Determine the (X, Y) coordinate at the center of the cell enclosing the given text.  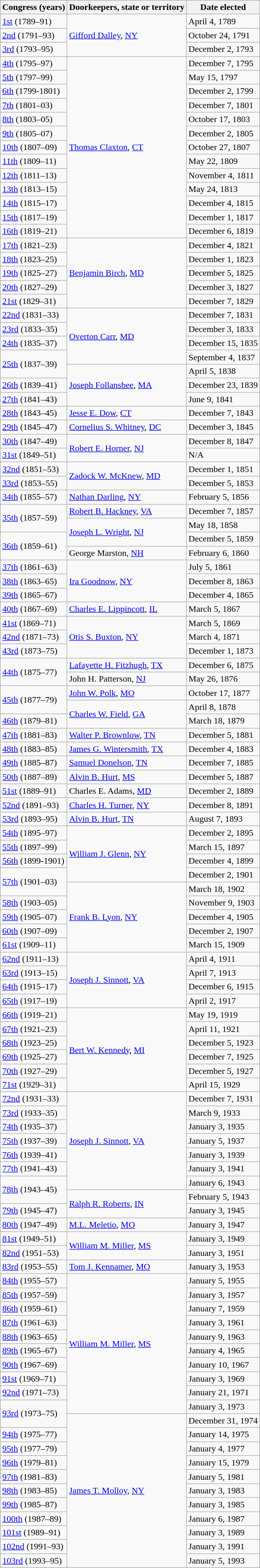
September 4, 1837 (223, 357)
Walter P. Brownlow, TN (127, 735)
October 17, 1803 (223, 119)
87th (1961–63) (34, 1323)
January 5, 1981 (223, 1476)
October 17, 1877 (223, 693)
Joseph L. Wright, NJ (127, 532)
January 3, 1985 (223, 1504)
March 4, 1871 (223, 637)
January 3, 1961 (223, 1323)
May 19, 1919 (223, 1015)
55th (1897–99) (34, 847)
December 7, 1843 (223, 413)
56th (1899-1901) (34, 861)
January 3, 1935 (223, 1127)
Zadock W. McKnew, MD (127, 476)
January 3, 1983 (223, 1490)
78th (1943–45) (34, 1190)
29th (1845–47) (34, 427)
August 7, 1893 (223, 819)
January 5, 1955 (223, 1281)
Alvin B. Hurt, MS (127, 777)
44th (1875–77) (34, 672)
January 3, 1991 (223, 1547)
76th (1939–41) (34, 1155)
60th (1907–09) (34, 931)
January 15, 1979 (223, 1462)
Alvin B. Hurt, TN (127, 819)
March 5, 1869 (223, 623)
Congress (years) (34, 7)
April 2, 1917 (223, 1001)
December 5, 1825 (223, 273)
42nd (1871–73) (34, 637)
83rd (1953–55) (34, 1267)
47th (1881–83) (34, 735)
William J. Glenn, NY (127, 854)
Joseph Follansbee, MA (127, 385)
26th (1839–41) (34, 385)
Otis S. Buxton, NY (127, 637)
December 2, 1901 (223, 875)
52nd (1891–93) (34, 805)
December 8, 1891 (223, 805)
March 5, 1867 (223, 609)
3rd (1793–95) (34, 49)
April 4, 1911 (223, 959)
46th (1879–81) (34, 721)
Doorkeepers, state or territory (127, 7)
December 4, 1821 (223, 245)
12th (1811–13) (34, 175)
December 5, 1887 (223, 777)
December 1, 1873 (223, 651)
December 2, 1799 (223, 91)
61st (1909–11) (34, 945)
December 2, 1805 (223, 133)
May 26, 1876 (223, 679)
January 3, 1969 (223, 1379)
May 15, 1797 (223, 77)
December 15, 1835 (223, 343)
December 4, 1905 (223, 917)
79th (1945–47) (34, 1211)
99th (1985–87) (34, 1504)
January 7, 1959 (223, 1309)
58th (1903–05) (34, 903)
90th (1967–69) (34, 1365)
7th (1801–03) (34, 105)
January 3, 1989 (223, 1533)
8th (1803–05) (34, 119)
72nd (1931–33) (34, 1099)
88th (1963–65) (34, 1337)
Tom J. Kennamer, MO (127, 1267)
24th (1835–37) (34, 343)
51st (1889–91) (34, 791)
Gifford Dalley, NY (127, 35)
James G. Wintersmith, TX (127, 749)
March 15, 1897 (223, 847)
January 3, 1951 (223, 1253)
December 5, 1853 (223, 483)
Charles H. Turner, NY (127, 805)
December 7, 1829 (223, 301)
October 24, 1791 (223, 35)
95th (1977–79) (34, 1449)
96th (1979–81) (34, 1462)
April 11, 1921 (223, 1029)
January 3, 1947 (223, 1225)
June 9, 1841 (223, 399)
17th (1821–23) (34, 245)
Ralph R. Roberts, IN (127, 1204)
April 15, 1929 (223, 1085)
February 6, 1860 (223, 553)
December 7, 1795 (223, 63)
89th (1965–67) (34, 1351)
December 31, 1974 (223, 1421)
41st (1869–71) (34, 623)
December 2, 1895 (223, 833)
N/A (223, 455)
December 5, 1927 (223, 1071)
91st (1969–71) (34, 1379)
December 7, 1931 (223, 1099)
January 9, 1963 (223, 1337)
63rd (1913–15) (34, 973)
January 10, 1967 (223, 1365)
68th (1923–25) (34, 1043)
January 3, 1953 (223, 1267)
Robert B. Hackney, VA (127, 511)
28th (1843–45) (34, 413)
Jesse E. Dow, CT (127, 413)
December 3, 1827 (223, 287)
11th (1809–11) (34, 161)
67th (1921–23) (34, 1029)
69th (1925–27) (34, 1057)
John W. Polk, MO (127, 693)
85th (1957–59) (34, 1294)
December 2, 1793 (223, 49)
100th (1987–89) (34, 1519)
64th (1915–17) (34, 987)
James T. Molloy, NY (127, 1490)
December 1, 1851 (223, 469)
86th (1959–61) (34, 1309)
December 2, 1907 (223, 931)
January 4, 1977 (223, 1449)
84th (1955–57) (34, 1281)
April 7, 1913 (223, 973)
July 5, 1861 (223, 567)
January 14, 1975 (223, 1435)
39th (1865–67) (34, 595)
45th (1877–79) (34, 700)
December 1, 1817 (223, 217)
53rd (1893–95) (34, 819)
Robert E. Horner, NJ (127, 448)
103rd (1993–95) (34, 1561)
December 7, 1857 (223, 511)
April 4, 1789 (223, 21)
March 18, 1902 (223, 889)
50th (1887–89) (34, 777)
57th (1901–03) (34, 882)
37th (1861–63) (34, 567)
March 15, 1909 (223, 945)
98th (1983–85) (34, 1490)
40th (1867–69) (34, 609)
Lafayette H. Fitzhugh, TX (127, 665)
23rd (1833–35) (34, 329)
December 4, 1883 (223, 749)
Date elected (223, 7)
Overton Carr, MD (127, 336)
15th (1817–19) (34, 217)
April 8, 1878 (223, 707)
92nd (1971–73) (34, 1393)
December 2, 1889 (223, 791)
19th (1825–27) (34, 273)
October 27, 1807 (223, 147)
December 8, 1847 (223, 441)
16th (1819–21) (34, 231)
December 4, 1899 (223, 861)
36th (1859–61) (34, 546)
27th (1841–43) (34, 399)
2nd (1791–93) (34, 35)
January 21, 1971 (223, 1393)
18th (1823–25) (34, 259)
35th (1857–59) (34, 518)
December 5, 1923 (223, 1043)
31st (1849–51) (34, 455)
102nd (1991–93) (34, 1547)
Cornelius S. Whitney, DC (127, 427)
21st (1829–31) (34, 301)
65th (1917–19) (34, 1001)
February 5, 1856 (223, 497)
December 6, 1875 (223, 665)
80th (1947–49) (34, 1225)
74th (1935–37) (34, 1127)
73rd (1933–35) (34, 1113)
Bert W. Kennedy, MI (127, 1050)
May 24, 1813 (223, 189)
Charles E. Adams, MD (127, 791)
January 3, 1973 (223, 1407)
February 5, 1943 (223, 1197)
66th (1919–21) (34, 1015)
January 6, 1987 (223, 1519)
5th (1797–99) (34, 77)
Charles E. Lippincott, IL (127, 609)
38th (1863–65) (34, 581)
George Marston, NH (127, 553)
December 7, 1801 (223, 105)
94th (1975–77) (34, 1435)
101st (1989–91) (34, 1533)
4th (1795–97) (34, 63)
January 3, 1939 (223, 1155)
77th (1941–43) (34, 1169)
82nd (1951–53) (34, 1253)
December 5, 1859 (223, 539)
December 4, 1815 (223, 203)
Benjamin Birch, MD (127, 273)
December 23, 1839 (223, 385)
Nathan Darling, NY (127, 497)
December 5, 1881 (223, 735)
January 5, 1993 (223, 1561)
22nd (1831–33) (34, 315)
Ira Goodnow, NY (127, 581)
December 1, 1823 (223, 259)
32nd (1851–53) (34, 469)
81st (1949–51) (34, 1239)
Thomas Claxton, CT (127, 147)
March 18, 1879 (223, 721)
December 6, 1915 (223, 987)
48th (1883–85) (34, 749)
43rd (1873–75) (34, 651)
M.L. Meletio, MO (127, 1225)
30th (1847–49) (34, 441)
Charles W. Field, GA (127, 714)
May 22, 1809 (223, 161)
25th (1837–39) (34, 364)
December 7, 1925 (223, 1057)
January 5, 1937 (223, 1141)
6th (1799-1801) (34, 91)
December 7, 1831 (223, 315)
20th (1827–29) (34, 287)
97th (1981–83) (34, 1476)
Frank B. Lyon, NY (127, 917)
March 9, 1933 (223, 1113)
1st (1789–91) (34, 21)
34th (1855–57) (34, 497)
May 18, 1858 (223, 525)
14th (1815–17) (34, 203)
April 5, 1838 (223, 371)
John H. Patterson, NJ (127, 679)
November 4, 1811 (223, 175)
10th (1807–09) (34, 147)
December 3, 1845 (223, 427)
49th (1885–87) (34, 763)
December 7, 1885 (223, 763)
70th (1927–29) (34, 1071)
54th (1895–97) (34, 833)
Samuel Donelson, TN (127, 763)
75th (1937–39) (34, 1141)
71st (1929–31) (34, 1085)
January 3, 1945 (223, 1211)
January 4, 1965 (223, 1351)
January 3, 1949 (223, 1239)
13th (1813–15) (34, 189)
62nd (1911–13) (34, 959)
9th (1805–07) (34, 133)
January 3, 1941 (223, 1169)
December 3, 1833 (223, 329)
January 6, 1943 (223, 1183)
59th (1905–07) (34, 917)
33rd (1853–55) (34, 483)
November 9, 1903 (223, 903)
January 3, 1957 (223, 1294)
93rd (1973–75) (34, 1414)
December 6, 1819 (223, 231)
December 4, 1865 (223, 595)
December 8, 1863 (223, 581)
